Output the (X, Y) coordinate of the center of the cell containing the given text.  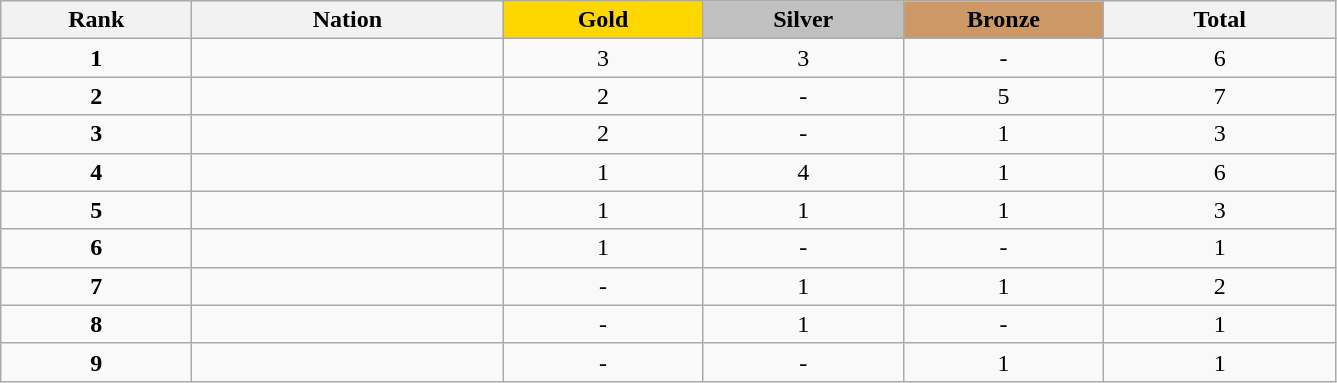
Gold (603, 20)
9 (96, 362)
Total (1220, 20)
Bronze (1003, 20)
8 (96, 324)
Nation (348, 20)
Rank (96, 20)
Silver (803, 20)
